Return (x, y) of the center of cell containing provided text 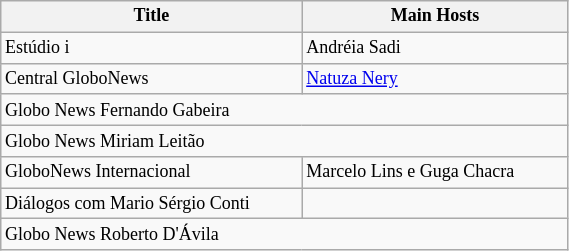
Globo News Miriam Leitão (284, 140)
Globo News Fernando Gabeira (284, 110)
Andréia Sadi (435, 48)
Marcelo Lins e Guga Chacra (435, 172)
Central GloboNews (152, 78)
Globo News Roberto D'Ávila (284, 234)
GloboNews Internacional (152, 172)
Natuza Nery (435, 78)
Diálogos com Mario Sérgio Conti (152, 204)
Main Hosts (435, 16)
Title (152, 16)
Estúdio i (152, 48)
